Pinpoint the cell where the given text exists, returning its [x, y] midpoint coordinate. 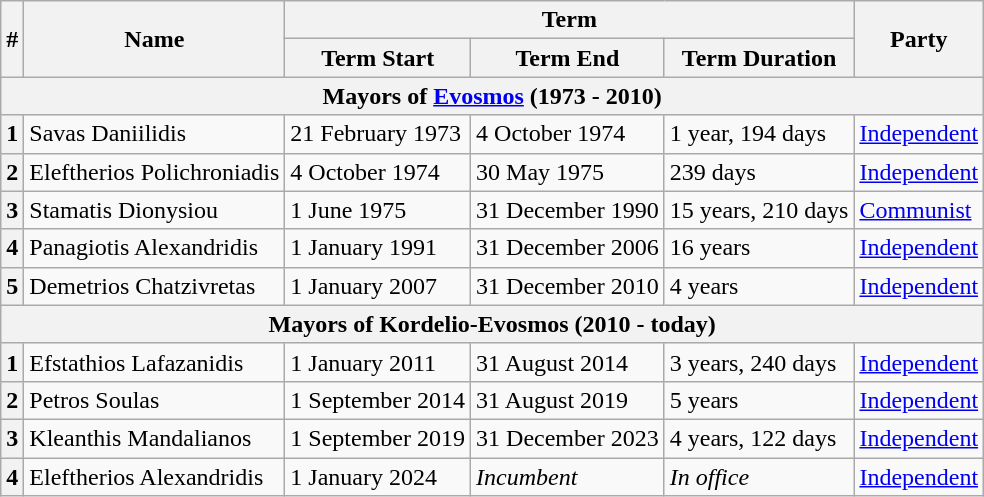
Demetrios Chatzivretas [154, 286]
1 January 1991 [378, 248]
31 August 2019 [568, 400]
Panagiotis Alexandridis [154, 248]
1 January 2007 [378, 286]
Eleftherios Polichroniadis [154, 172]
Term End [568, 58]
30 May 1975 [568, 172]
16 years [759, 248]
15 years, 210 days [759, 210]
1 year, 194 days [759, 134]
Term [570, 20]
3 years, 240 days [759, 362]
Savas Daniilidis [154, 134]
Mayors of Kordelio-Evosmos (2010 - today) [492, 324]
Eleftherios Alexandridis [154, 477]
Communist [919, 210]
21 February 1973 [378, 134]
1 September 2019 [378, 438]
5 [12, 286]
Name [154, 39]
Party [919, 39]
1 June 1975 [378, 210]
5 years [759, 400]
Term Duration [759, 58]
Mayors of Evosmos (1973 - 2010) [492, 96]
31 December 2023 [568, 438]
Stamatis Dionysiou [154, 210]
# [12, 39]
31 December 1990 [568, 210]
1 January 2011 [378, 362]
Term Start [378, 58]
Petros Soulas [154, 400]
4 years [759, 286]
31 December 2006 [568, 248]
Efstathios Lafazanidis [154, 362]
239 days [759, 172]
4 years, 122 days [759, 438]
Kleanthis Mandalianos [154, 438]
1 September 2014 [378, 400]
31 August 2014 [568, 362]
In office [759, 477]
1 January 2024 [378, 477]
Incumbent [568, 477]
31 December 2010 [568, 286]
